For the text-containing cell, return its midpoint in [x, y] coordinate format. 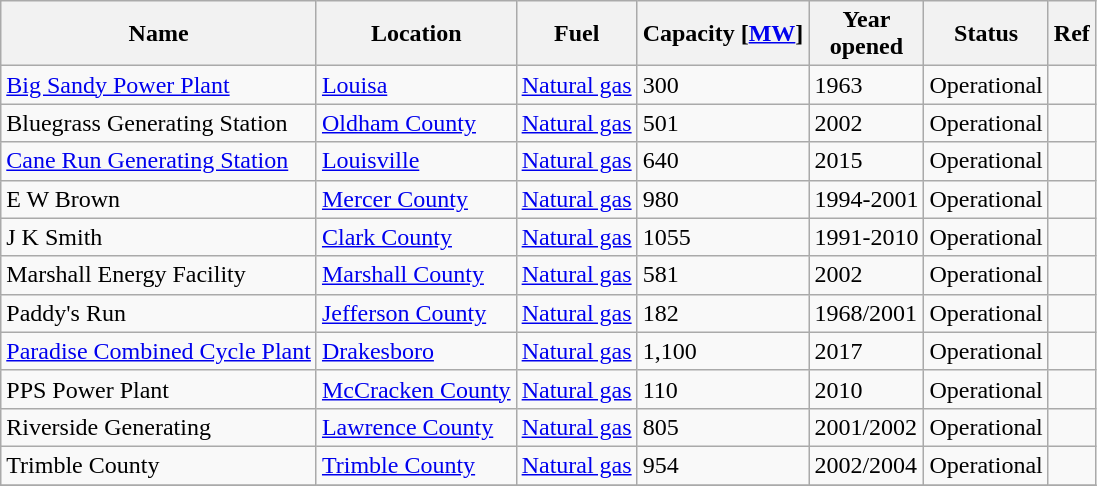
Riverside Generating [159, 427]
Capacity [MW] [723, 34]
954 [723, 465]
501 [723, 123]
Fuel [576, 34]
805 [723, 427]
Louisa [416, 85]
Name [159, 34]
1991-2010 [866, 237]
J K Smith [159, 237]
980 [723, 199]
1994-2001 [866, 199]
640 [723, 161]
Drakesboro [416, 351]
Yearopened [866, 34]
Status [986, 34]
Jefferson County [416, 313]
110 [723, 389]
Marshall Energy Facility [159, 275]
Big Sandy Power Plant [159, 85]
1963 [866, 85]
Clark County [416, 237]
E W Brown [159, 199]
2015 [866, 161]
Mercer County [416, 199]
PPS Power Plant [159, 389]
182 [723, 313]
2002/2004 [866, 465]
Location [416, 34]
McCracken County [416, 389]
Louisville [416, 161]
2010 [866, 389]
2017 [866, 351]
Lawrence County [416, 427]
Cane Run Generating Station [159, 161]
1055 [723, 237]
1,100 [723, 351]
Paddy's Run [159, 313]
Paradise Combined Cycle Plant [159, 351]
2001/2002 [866, 427]
Bluegrass Generating Station [159, 123]
Marshall County [416, 275]
Ref [1072, 34]
1968/2001 [866, 313]
Oldham County [416, 123]
581 [723, 275]
300 [723, 85]
